Provide the [X, Y] coordinate of the cell's center where the given text is located.  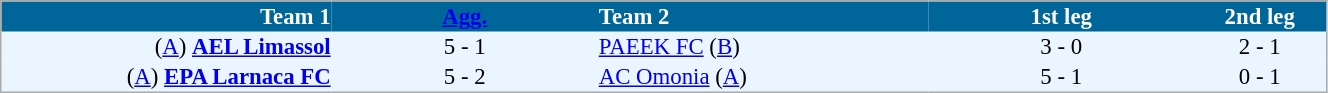
Team 1 [166, 16]
3 - 0 [1062, 47]
5 - 2 [464, 77]
(A) AEL Limassol [166, 47]
2 - 1 [1260, 47]
0 - 1 [1260, 77]
AC Omonia (A) [762, 77]
1st leg [1062, 16]
PAEEK FC (B) [762, 47]
(A) EPA Larnaca FC [166, 77]
2nd leg [1260, 16]
Agg. [464, 16]
Team 2 [762, 16]
